Return the (X, Y) coordinate for the center point of the cell that contains the specified text.  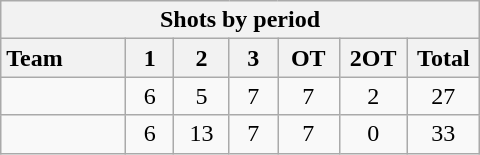
27 (443, 96)
33 (443, 134)
1 (149, 58)
5 (202, 96)
0 (373, 134)
OT (308, 58)
3 (253, 58)
2OT (373, 58)
Shots by period (240, 20)
Team (64, 58)
13 (202, 134)
Total (443, 58)
